For the text-containing cell, return its midpoint in (x, y) coordinate format. 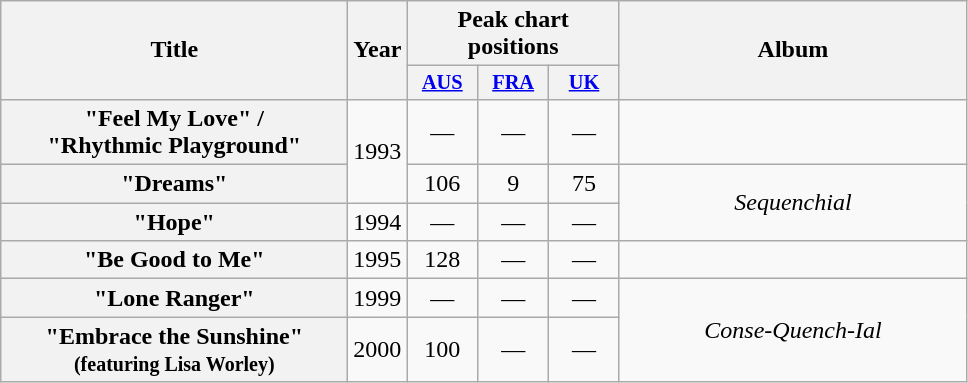
Album (792, 50)
"Be Good to Me" (174, 260)
Sequenchial (792, 203)
Peak chart positions (514, 34)
1993 (378, 150)
Conse-Quench-Ial (792, 330)
75 (584, 184)
"Lone Ranger" (174, 298)
106 (442, 184)
1999 (378, 298)
AUS (442, 83)
2000 (378, 350)
"Hope" (174, 222)
"Feel My Love" / "Rhythmic Playground" (174, 132)
Title (174, 50)
UK (584, 83)
FRA (514, 83)
"Dreams" (174, 184)
1995 (378, 260)
100 (442, 350)
1994 (378, 222)
128 (442, 260)
"Embrace the Sunshine" (featuring Lisa Worley) (174, 350)
9 (514, 184)
Year (378, 50)
